For the text-containing cell, return its midpoint in (x, y) coordinate format. 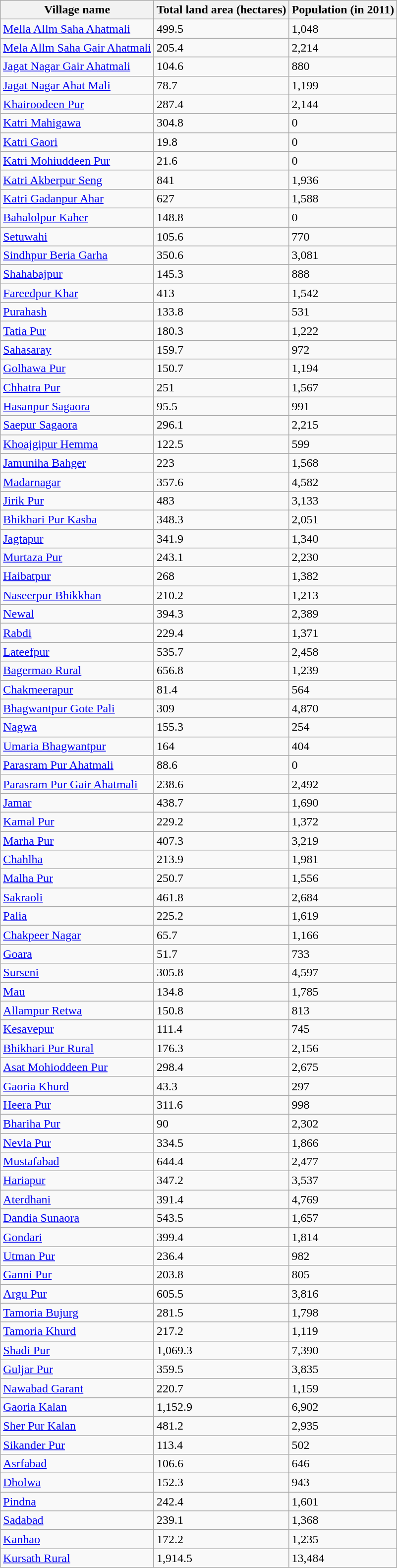
Shadi Pur (77, 1350)
348.3 (221, 519)
1,199 (343, 85)
229.2 (221, 821)
268 (221, 576)
Asrfabad (77, 1464)
Golhawa Pur (77, 369)
254 (343, 727)
Chhatra Pur (77, 387)
3,835 (343, 1369)
535.7 (221, 652)
Population (in 2011) (343, 10)
Heera Pur (77, 1105)
599 (343, 444)
1,981 (343, 860)
Kamal Pur (77, 821)
2,051 (343, 519)
104.6 (221, 66)
Jagat Nagar Ahat Mali (77, 85)
Utman Pur (77, 1256)
Haibatpur (77, 576)
Jagtapur (77, 538)
65.7 (221, 935)
2,458 (343, 652)
1,166 (343, 935)
394.3 (221, 614)
3,133 (343, 501)
152.3 (221, 1483)
998 (343, 1105)
Nevla Pur (77, 1142)
1,222 (343, 331)
Parasram Pur Gair Ahatmali (77, 784)
3,537 (343, 1181)
155.3 (221, 727)
499.5 (221, 29)
4,582 (343, 482)
Madarnagar (77, 482)
880 (343, 66)
Mustafabad (77, 1162)
Setuwahi (77, 237)
Fareedpur Khar (77, 293)
Chakmeerapur (77, 690)
Sikander Pur (77, 1445)
2,302 (343, 1124)
Bhikhari Pur Rural (77, 1048)
Tamoria Khurd (77, 1331)
225.2 (221, 916)
4,870 (343, 708)
2,214 (343, 48)
296.1 (221, 425)
1,152.9 (221, 1407)
646 (343, 1464)
Dholwa (77, 1483)
1,568 (343, 463)
150.7 (221, 369)
Mella Allm Saha Ahatmali (77, 29)
Bhagwantpur Gote Pali (77, 708)
1,936 (343, 180)
281.5 (221, 1313)
Mau (77, 992)
Gondari (77, 1237)
Katri Akberpur Seng (77, 180)
133.8 (221, 312)
3,081 (343, 255)
243.1 (221, 558)
1,866 (343, 1142)
531 (343, 312)
1,371 (343, 633)
220.7 (221, 1388)
19.8 (221, 142)
1,785 (343, 992)
991 (343, 406)
341.9 (221, 538)
461.8 (221, 897)
Jagat Nagar Gair Ahatmali (77, 66)
1,588 (343, 198)
210.2 (221, 595)
145.3 (221, 274)
Argu Pur (77, 1294)
359.5 (221, 1369)
Dandia Sunaora (77, 1218)
Sakraoli (77, 897)
2,492 (343, 784)
148.8 (221, 217)
644.4 (221, 1162)
543.5 (221, 1218)
2,477 (343, 1162)
Nawabad Garant (77, 1388)
1,798 (343, 1313)
Jamuniha Bahger (77, 463)
311.6 (221, 1105)
Hariapur (77, 1181)
Parasram Pur Ahatmali (77, 765)
481.2 (221, 1426)
78.7 (221, 85)
Ganni Pur (77, 1275)
4,597 (343, 973)
Guljar Pur (77, 1369)
180.3 (221, 331)
Marha Pur (77, 841)
2,156 (343, 1048)
3,219 (343, 841)
251 (221, 387)
213.9 (221, 860)
1,069.3 (221, 1350)
2,230 (343, 558)
770 (343, 237)
347.2 (221, 1181)
Malha Pur (77, 878)
605.5 (221, 1294)
1,194 (343, 369)
357.6 (221, 482)
164 (221, 746)
1,213 (343, 595)
111.4 (221, 1029)
Bhariha Pur (77, 1124)
Khoajgipur Hemma (77, 444)
2,684 (343, 897)
51.7 (221, 954)
304.8 (221, 123)
1,372 (343, 821)
334.5 (221, 1142)
106.6 (221, 1464)
404 (343, 746)
217.2 (221, 1331)
805 (343, 1275)
564 (343, 690)
113.4 (221, 1445)
2,935 (343, 1426)
Kursath Rural (77, 1558)
483 (221, 501)
502 (343, 1445)
972 (343, 350)
1,340 (343, 538)
159.7 (221, 350)
Allampur Retwa (77, 1010)
Tatia Pur (77, 331)
Sahasaray (77, 350)
Katri Mohiuddeen Pur (77, 161)
95.5 (221, 406)
1,119 (343, 1331)
297 (343, 1086)
1,814 (343, 1237)
Katri Mahigawa (77, 123)
Saepur Sagaora (77, 425)
2,389 (343, 614)
1,239 (343, 671)
309 (221, 708)
Bahalolpur Kaher (77, 217)
1,556 (343, 878)
Gaoria Khurd (77, 1086)
105.6 (221, 237)
Tamoria Bujurg (77, 1313)
88.6 (221, 765)
298.4 (221, 1067)
122.5 (221, 444)
350.6 (221, 255)
Murtaza Pur (77, 558)
733 (343, 954)
Chakpeer Nagar (77, 935)
13,484 (343, 1558)
1,567 (343, 387)
305.8 (221, 973)
Khairoodeen Pur (77, 104)
1,619 (343, 916)
Aterdhani (77, 1199)
Lateefpur (77, 652)
Jamar (77, 803)
Total land area (hectares) (221, 10)
203.8 (221, 1275)
Shahabajpur (77, 274)
Katri Gaori (77, 142)
888 (343, 274)
Sher Pur Kalan (77, 1426)
3,816 (343, 1294)
841 (221, 180)
Gaoria Kalan (77, 1407)
Umaria Bhagwantpur (77, 746)
176.3 (221, 1048)
Kanhao (77, 1539)
1,601 (343, 1502)
1,690 (343, 803)
745 (343, 1029)
438.7 (221, 803)
656.8 (221, 671)
Sindhpur Beria Garha (77, 255)
172.2 (221, 1539)
205.4 (221, 48)
Goara (77, 954)
1,914.5 (221, 1558)
Hasanpur Sagaora (77, 406)
4,769 (343, 1199)
2,215 (343, 425)
223 (221, 463)
Village name (77, 10)
Bhikhari Pur Kasba (77, 519)
250.7 (221, 878)
Asat Mohioddeen Pur (77, 1067)
Sadabad (77, 1520)
Jirik Pur (77, 501)
1,159 (343, 1388)
Purahash (77, 312)
287.4 (221, 104)
943 (343, 1483)
1,382 (343, 576)
407.3 (221, 841)
7,390 (343, 1350)
1,235 (343, 1539)
Kesavepur (77, 1029)
Nagwa (77, 727)
81.4 (221, 690)
Newal (77, 614)
Rabdi (77, 633)
1,368 (343, 1520)
982 (343, 1256)
Pindna (77, 1502)
229.4 (221, 633)
Naseerpur Bhikkhan (77, 595)
2,144 (343, 104)
134.8 (221, 992)
391.4 (221, 1199)
43.3 (221, 1086)
413 (221, 293)
242.4 (221, 1502)
21.6 (221, 161)
Chahlha (77, 860)
399.4 (221, 1237)
Palia (77, 916)
627 (221, 198)
150.8 (221, 1010)
90 (221, 1124)
1,048 (343, 29)
Mela Allm Saha Gair Ahatmali (77, 48)
2,675 (343, 1067)
1,542 (343, 293)
1,657 (343, 1218)
6,902 (343, 1407)
239.1 (221, 1520)
Surseni (77, 973)
238.6 (221, 784)
Bagermao Rural (77, 671)
Katri Gadanpur Ahar (77, 198)
236.4 (221, 1256)
813 (343, 1010)
